For the text-containing cell, return its midpoint in (x, y) coordinate format. 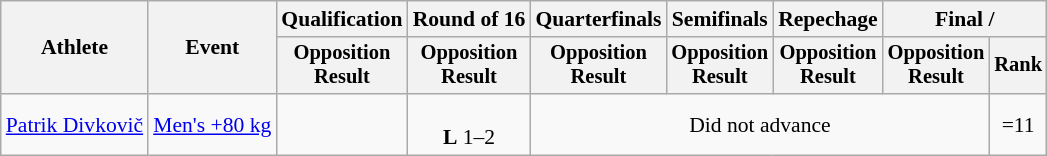
Did not advance (760, 124)
Qualification (342, 19)
Event (212, 48)
Repechage (828, 19)
Rank (1018, 66)
L 1–2 (470, 124)
Quarterfinals (598, 19)
Men's +80 kg (212, 124)
Semifinals (720, 19)
Round of 16 (470, 19)
=11 (1018, 124)
Athlete (74, 48)
Patrik Divkovič (74, 124)
Final / (965, 19)
